Extract the [X, Y] coordinate from the center of the cell holding the provided text.  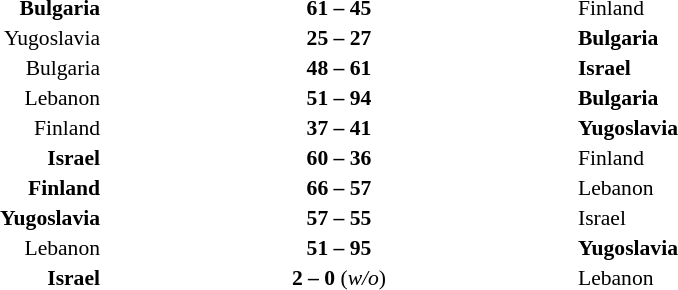
57 – 55 [339, 218]
51 – 95 [339, 248]
37 – 41 [339, 128]
66 – 57 [339, 188]
48 – 61 [339, 68]
51 – 94 [339, 98]
60 – 36 [339, 158]
25 – 27 [339, 38]
